Identify which cell holds the provided text, then report its (x, y) central coordinate. 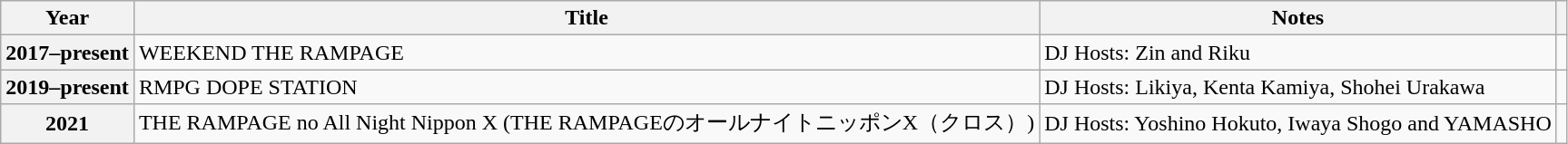
RMPG DOPE STATION (587, 87)
2019–present (67, 87)
2021 (67, 123)
Title (587, 18)
DJ Hosts: Likiya, Kenta Kamiya, Shohei Urakawa (1298, 87)
DJ Hosts: Yoshino Hokuto, Iwaya Shogo and YAMASHO (1298, 123)
THE RAMPAGE no All Night Nippon X (THE RAMPAGEのオールナイトニッポンX（クロス）) (587, 123)
DJ Hosts: Zin and Riku (1298, 53)
2017–present (67, 53)
Year (67, 18)
WEEKEND THE RAMPAGE (587, 53)
Notes (1298, 18)
